Find where the given text appears and provide that cell's center as [x, y] coordinate. 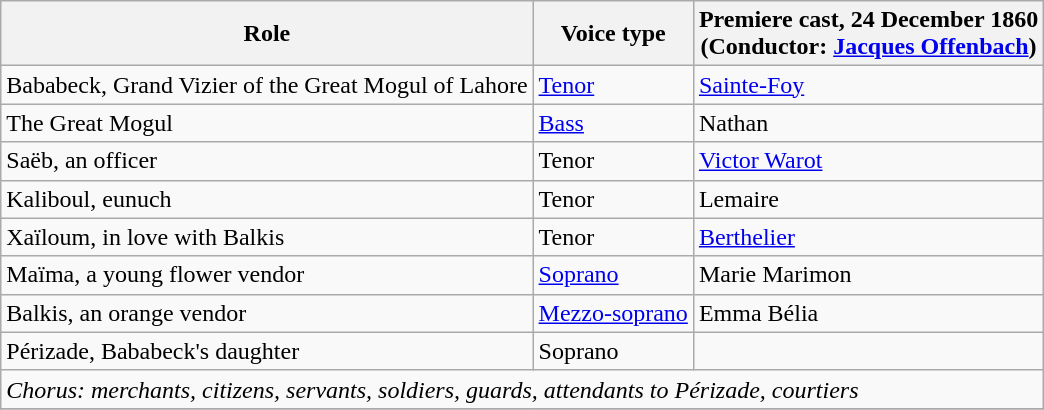
Xaïloum, in love with Balkis [267, 237]
Premiere cast, 24 December 1860(Conductor: Jacques Offenbach) [868, 34]
Lemaire [868, 199]
Kaliboul, eunuch [267, 199]
Role [267, 34]
Emma Bélia [868, 313]
Marie Marimon [868, 275]
Voice type [613, 34]
Sainte-Foy [868, 85]
Balkis, an orange vendor [267, 313]
Maïma, a young flower vendor [267, 275]
Bababeck, Grand Vizier of the Great Mogul of Lahore [267, 85]
Périzade, Bababeck's daughter [267, 351]
Nathan [868, 123]
Chorus: merchants, citizens, servants, soldiers, guards, attendants to Périzade, courtiers [522, 389]
The Great Mogul [267, 123]
Berthelier [868, 237]
Saëb, an officer [267, 161]
Bass [613, 123]
Mezzo-soprano [613, 313]
Victor Warot [868, 161]
